Locate the cell with the specified text and output its (X, Y) center coordinate. 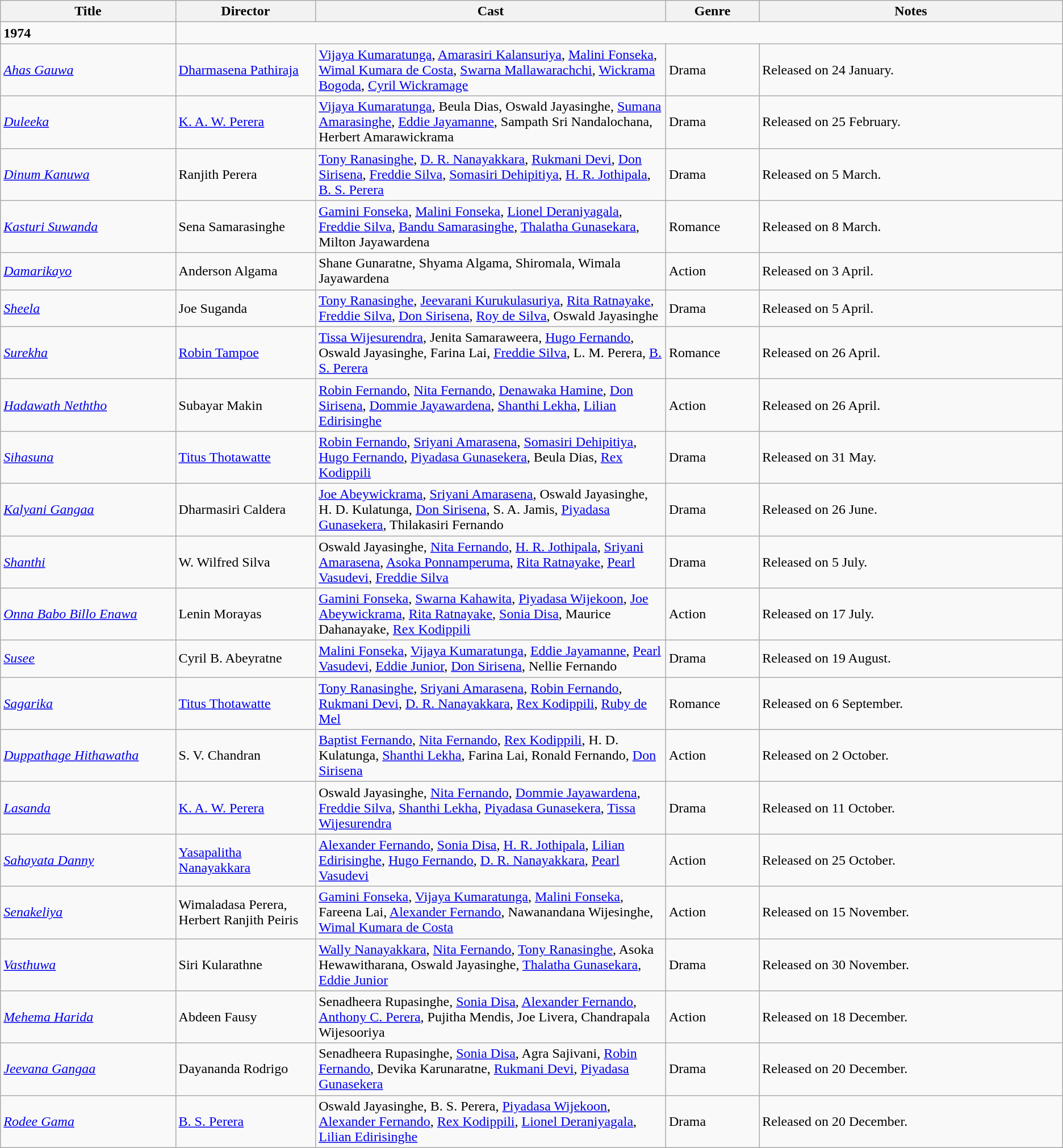
Mehema Harida (88, 1017)
Genre (712, 11)
Vijaya Kumaratunga, Amarasiri Kalansuriya, Malini Fonseka, Wimal Kumara de Costa, Swarna Mallawarachchi, Wickrama Bogoda, Cyril Wickramage (491, 70)
Hadawath Neththo (88, 405)
Gamini Fonseka, Vijaya Kumaratunga, Malini Fonseka, Fareena Lai, Alexander Fernando, Nawanandana Wijesinghe, Wimal Kumara de Costa (491, 912)
Lenin Morayas (245, 614)
B. S. Perera (245, 1121)
Sagarika (88, 703)
Released on 5 March. (911, 174)
Wimaladasa Perera, Herbert Ranjith Peiris (245, 912)
Gamini Fonseka, Swarna Kahawita, Piyadasa Wijekoon, Joe Abeywickrama, Rita Ratnayake, Sonia Disa, Maurice Dahanayake, Rex Kodippili (491, 614)
Released on 17 July. (911, 614)
Released on 2 October. (911, 756)
Released on 18 December. (911, 1017)
Alexander Fernando, Sonia Disa, H. R. Jothipala, Lilian Edirisinghe, Hugo Fernando, D. R. Nanayakkara, Pearl Vasudevi (491, 860)
Released on 8 March. (911, 227)
Released on 5 April. (911, 308)
Released on 24 January. (911, 70)
Released on 25 February. (911, 122)
Duppathage Hithawatha (88, 756)
Oswald Jayasinghe, Nita Fernando, Dommie Jayawardena, Freddie Silva, Shanthi Lekha, Piyadasa Gunasekera, Tissa Wijesurendra (491, 808)
Senadheera Rupasinghe, Sonia Disa, Alexander Fernando, Anthony C. Perera, Pujitha Mendis, Joe Livera, Chandrapala Wijesooriya (491, 1017)
Sheela (88, 308)
Tony Ranasinghe, Jeevarani Kurukulasuriya, Rita Ratnayake, Freddie Silva, Don Sirisena, Roy de Silva, Oswald Jayasinghe (491, 308)
Dinum Kanuwa (88, 174)
Robin Tampoe (245, 353)
Sahayata Danny (88, 860)
Dharmasiri Caldera (245, 509)
Released on 31 May. (911, 457)
Vijaya Kumaratunga, Beula Dias, Oswald Jayasinghe, Sumana Amarasinghe, Eddie Jayamanne, Sampath Sri Nandalochana, Herbert Amarawickrama (491, 122)
Cast (491, 11)
Tony Ranasinghe, Sriyani Amarasena, Robin Fernando, Rukmani Devi, D. R. Nanayakkara, Rex Kodippili, Ruby de Mel (491, 703)
Cyril B. Abeyratne (245, 659)
Gamini Fonseka, Malini Fonseka, Lionel Deraniyagala, Freddie Silva, Bandu Samarasinghe, Thalatha Gunasekara, Milton Jayawardena (491, 227)
Ranjith Perera (245, 174)
1974 (88, 33)
Yasapalitha Nanayakkara (245, 860)
Tony Ranasinghe, D. R. Nanayakkara, Rukmani Devi, Don Sirisena, Freddie Silva, Somasiri Dehipitiya, H. R. Jothipala, B. S. Perera (491, 174)
Rodee Gama (88, 1121)
Sihasuna (88, 457)
Notes (911, 11)
Title (88, 11)
Oswald Jayasinghe, B. S. Perera, Piyadasa Wijekoon, Alexander Fernando, Rex Kodippili, Lionel Deraniyagala, Lilian Edirisinghe (491, 1121)
Surekha (88, 353)
Vasthuwa (88, 965)
Released on 30 November. (911, 965)
Senakeliya (88, 912)
Oswald Jayasinghe, Nita Fernando, H. R. Jothipala, Sriyani Amarasena, Asoka Ponnamperuma, Rita Ratnayake, Pearl Vasudevi, Freddie Silva (491, 562)
Released on 5 July. (911, 562)
Susee (88, 659)
Robin Fernando, Nita Fernando, Denawaka Hamine, Don Sirisena, Dommie Jayawardena, Shanthi Lekha, Lilian Edirisinghe (491, 405)
Released on 26 June. (911, 509)
Dharmasena Pathiraja (245, 70)
Subayar Makin (245, 405)
Ahas Gauwa (88, 70)
Director (245, 11)
Kasturi Suwanda (88, 227)
Shanthi (88, 562)
Duleeka (88, 122)
Released on 15 November. (911, 912)
Siri Kularathne (245, 965)
Jeevana Gangaa (88, 1069)
Senadheera Rupasinghe, Sonia Disa, Agra Sajivani, Robin Fernando, Devika Karunaratne, Rukmani Devi, Piyadasa Gunasekera (491, 1069)
Released on 6 September. (911, 703)
Released on 11 October. (911, 808)
Lasanda (88, 808)
Released on 19 August. (911, 659)
Onna Babo Billo Enawa (88, 614)
Wally Nanayakkara, Nita Fernando, Tony Ranasinghe, Asoka Hewawitharana, Oswald Jayasinghe, Thalatha Gunasekara, Eddie Junior (491, 965)
Tissa Wijesurendra, Jenita Samaraweera, Hugo Fernando, Oswald Jayasinghe, Farina Lai, Freddie Silva, L. M. Perera, B. S. Perera (491, 353)
W. Wilfred Silva (245, 562)
Kalyani Gangaa (88, 509)
Baptist Fernando, Nita Fernando, Rex Kodippili, H. D. Kulatunga, Shanthi Lekha, Farina Lai, Ronald Fernando, Don Sirisena (491, 756)
Released on 25 October. (911, 860)
Joe Suganda (245, 308)
Anderson Algama (245, 271)
Shane Gunaratne, Shyama Algama, Shiromala, Wimala Jayawardena (491, 271)
Released on 3 April. (911, 271)
Joe Abeywickrama, Sriyani Amarasena, Oswald Jayasinghe, H. D. Kulatunga, Don Sirisena, S. A. Jamis, Piyadasa Gunasekera, Thilakasiri Fernando (491, 509)
Robin Fernando, Sriyani Amarasena, Somasiri Dehipitiya, Hugo Fernando, Piyadasa Gunasekera, Beula Dias, Rex Kodippili (491, 457)
Sena Samarasinghe (245, 227)
Damarikayo (88, 271)
Malini Fonseka, Vijaya Kumaratunga, Eddie Jayamanne, Pearl Vasudevi, Eddie Junior, Don Sirisena, Nellie Fernando (491, 659)
S. V. Chandran (245, 756)
Dayananda Rodrigo (245, 1069)
Abdeen Fausy (245, 1017)
